Find where the given text appears and provide that cell's center as (x, y) coordinate. 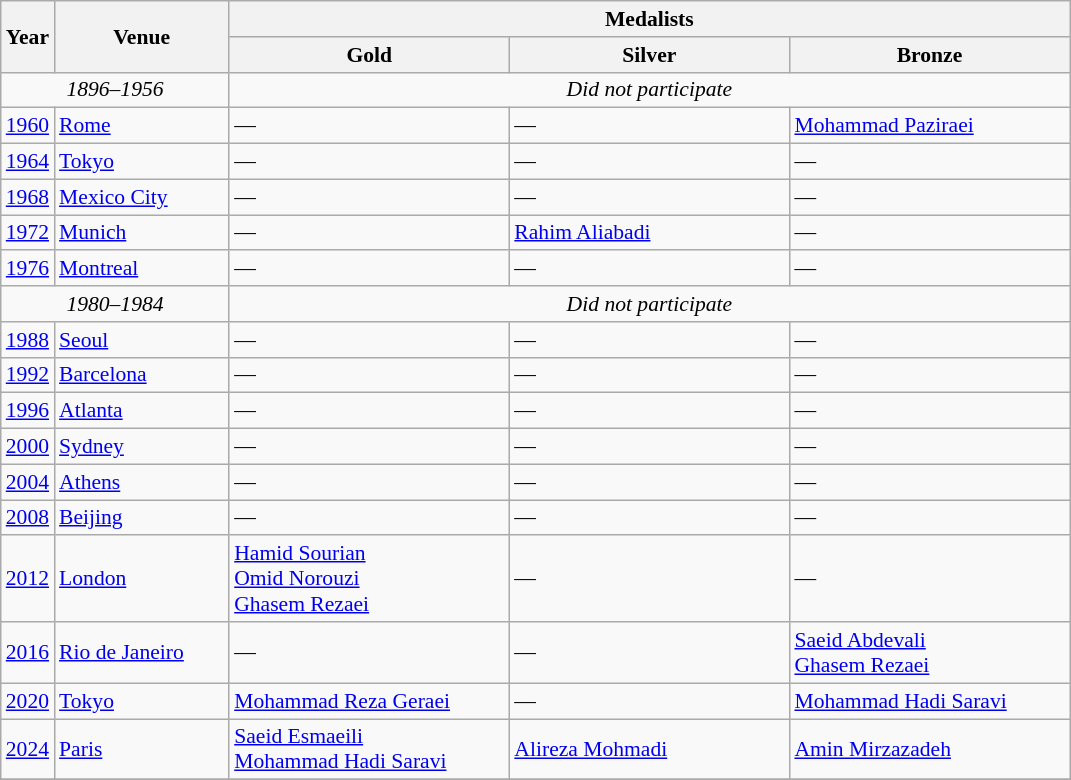
Year (28, 36)
1992 (28, 375)
Saeid AbdevaliGhasem Rezaei (929, 652)
Barcelona (142, 375)
1976 (28, 269)
1896–1956 (115, 90)
2024 (28, 750)
1972 (28, 233)
Mexico City (142, 197)
Rahim Aliabadi (649, 233)
Saeid EsmaeiliMohammad Hadi Saravi (369, 750)
Silver (649, 55)
Mohammad Hadi Saravi (929, 701)
Amin Mirzazadeh (929, 750)
Athens (142, 482)
Hamid SourianOmid NorouziGhasem Rezaei (369, 580)
Montreal (142, 269)
Beijing (142, 518)
Gold (369, 55)
2004 (28, 482)
Paris (142, 750)
Rome (142, 126)
Sydney (142, 447)
Atlanta (142, 411)
Medalists (649, 19)
Bronze (929, 55)
2020 (28, 701)
1960 (28, 126)
Alireza Mohmadi (649, 750)
Rio de Janeiro (142, 652)
2012 (28, 580)
1996 (28, 411)
Seoul (142, 340)
Mohammad Reza Geraei (369, 701)
London (142, 580)
2016 (28, 652)
1968 (28, 197)
2000 (28, 447)
1964 (28, 162)
Mohammad Paziraei (929, 126)
2008 (28, 518)
1980–1984 (115, 304)
Venue (142, 36)
1988 (28, 340)
Munich (142, 233)
